Identify which cell holds the provided text, then report its (X, Y) central coordinate. 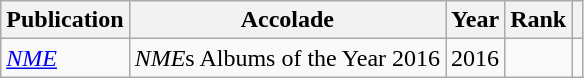
NMEs Albums of the Year 2016 (287, 58)
Accolade (287, 20)
Rank (538, 20)
2016 (476, 58)
Publication (65, 20)
NME (65, 58)
Year (476, 20)
